Scan for the cell matching the given text and deliver its [x, y] coordinate at center. 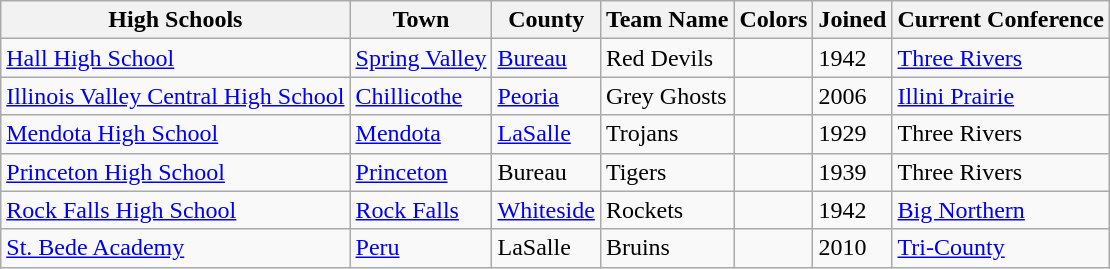
Whiteside [546, 210]
Spring Valley [421, 58]
Rockets [667, 210]
High Schools [176, 20]
Mendota High School [176, 134]
1929 [852, 134]
Illini Prairie [1000, 96]
Tri-County [1000, 248]
2006 [852, 96]
Bruins [667, 248]
Rock Falls [421, 210]
County [546, 20]
Hall High School [176, 58]
Joined [852, 20]
Grey Ghosts [667, 96]
Mendota [421, 134]
Colors [774, 20]
Rock Falls High School [176, 210]
Team Name [667, 20]
Current Conference [1000, 20]
Princeton [421, 172]
Big Northern [1000, 210]
Princeton High School [176, 172]
Tigers [667, 172]
2010 [852, 248]
Peru [421, 248]
1939 [852, 172]
Chillicothe [421, 96]
Illinois Valley Central High School [176, 96]
Red Devils [667, 58]
Trojans [667, 134]
Peoria [546, 96]
Town [421, 20]
St. Bede Academy [176, 248]
